Identify which cell holds the provided text, then report its [X, Y] central coordinate. 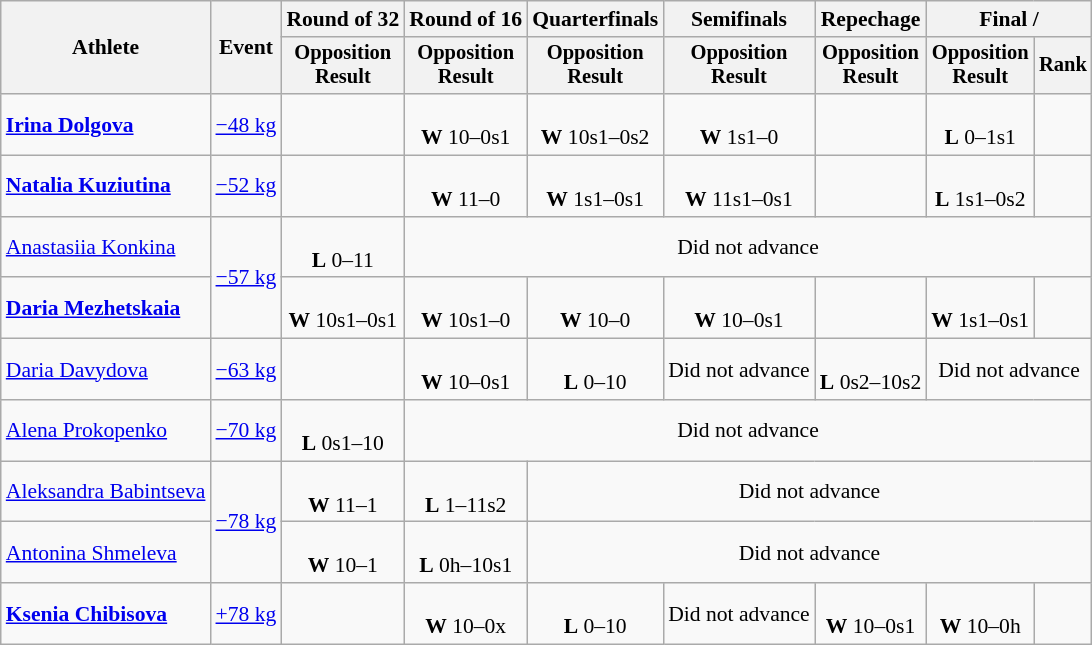
Ksenia Chibisova [106, 614]
Natalia Kuziutina [106, 186]
Round of 16 [466, 19]
Aleksandra Babintseva [106, 492]
W 11–1 [342, 492]
−70 kg [246, 430]
−52 kg [246, 186]
Round of 32 [342, 19]
L 0s1–10 [342, 430]
−78 kg [246, 522]
Anastasiia Konkina [106, 248]
Final / [1008, 19]
W 10–0x [466, 614]
Athlete [106, 48]
Irina Dolgova [106, 124]
L 1s1–0s2 [980, 186]
−63 kg [246, 370]
L 0s2–10s2 [871, 370]
Repechage [871, 19]
L 0h–10s1 [466, 552]
Daria Mezhetskaia [106, 308]
L 0–1s1 [980, 124]
Event [246, 48]
Antonina Shmeleva [106, 552]
−57 kg [246, 278]
Daria Davydova [106, 370]
W 10–0 [595, 308]
W 1s1–0 [739, 124]
W 10s1–0s2 [595, 124]
L 0–11 [342, 248]
W 10–0h [980, 614]
Quarterfinals [595, 19]
Semifinals [739, 19]
W 10s1–0 [466, 308]
L 1–11s2 [466, 492]
Rank [1063, 66]
+78 kg [246, 614]
Alena Prokopenko [106, 430]
W 10s1–0s1 [342, 308]
W 10–1 [342, 552]
W 11–0 [466, 186]
W 11s1–0s1 [739, 186]
−48 kg [246, 124]
